Find where the given text appears and provide that cell's center as (X, Y) coordinate. 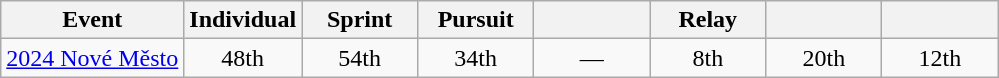
8th (708, 58)
Relay (708, 20)
Event (92, 20)
2024 Nové Město (92, 58)
Individual (243, 20)
— (592, 58)
48th (243, 58)
34th (476, 58)
12th (940, 58)
54th (360, 58)
Sprint (360, 20)
20th (824, 58)
Pursuit (476, 20)
